Output the (x, y) coordinate of the center of the cell containing the given text.  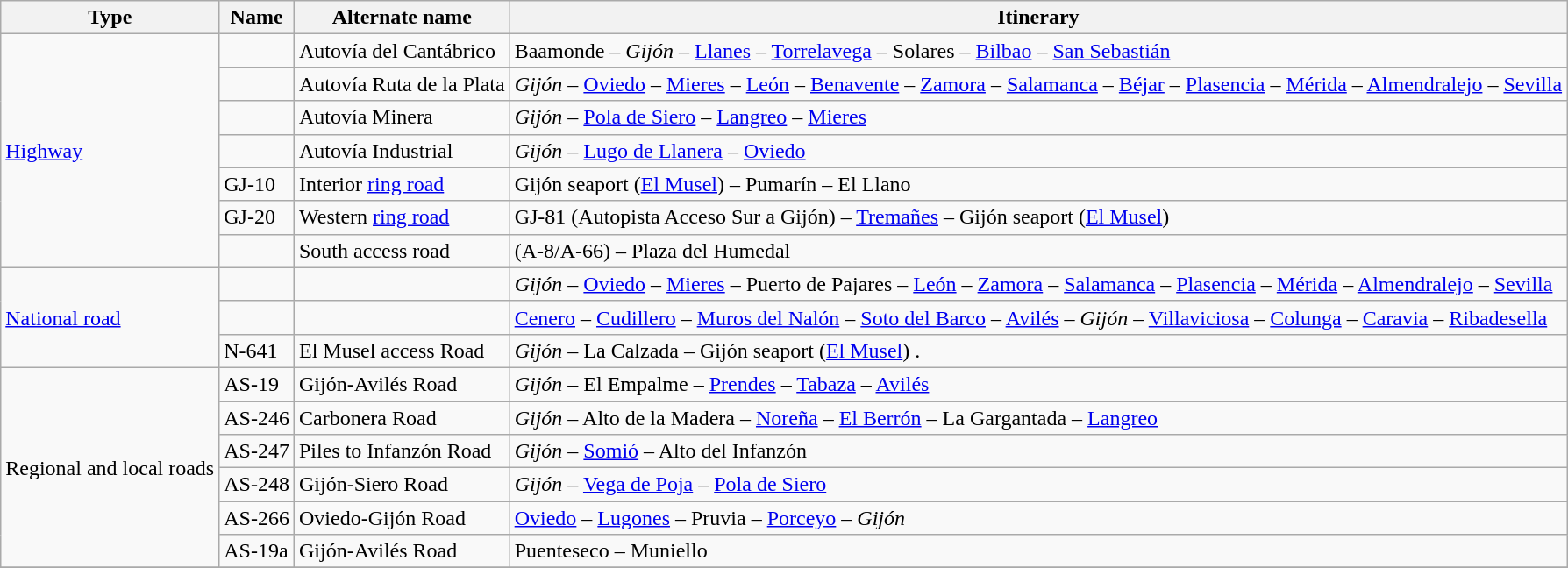
South access road (402, 251)
Type (110, 18)
Gijón – Pola de Siero – Langreo – Mieres (1038, 117)
National road (110, 317)
Piles to Infanzón Road (402, 451)
Carbonera Road (402, 418)
Name (257, 18)
Baamonde – Gijón – Llanes – Torrelavega – Solares – Bilbao – San Sebastián (1038, 51)
(A-8/A-66) – Plaza del Humedal (1038, 251)
AS-19a (257, 551)
GJ-10 (257, 184)
Gijón – Alto de la Madera – Noreña – El Berrón – La Gargantada – Langreo (1038, 418)
N-641 (257, 351)
Oviedo – Lugones – Pruvia – Porceyo – Gijón (1038, 518)
GJ-81 (Autopista Acceso Sur a Gijón) – Tremañes – Gijón seaport (El Musel) (1038, 217)
Autovía del Cantábrico (402, 51)
Autovía Ruta de la Plata (402, 84)
Oviedo-Gijón Road (402, 518)
Itinerary (1038, 18)
GJ-20 (257, 217)
Gijón – Oviedo – Mieres – León – Benavente – Zamora – Salamanca – Béjar – Plasencia – Mérida – Almendralejo – Sevilla (1038, 84)
Gijón – El Empalme – Prendes – Tabaza – Avilés (1038, 384)
AS-19 (257, 384)
Gijón-Siero Road (402, 485)
AS-247 (257, 451)
Gijón – Somió – Alto del Infanzón (1038, 451)
Gijón – Oviedo – Mieres – Puerto de Pajares – León – Zamora – Salamanca – Plasencia – Mérida – Almendralejo – Sevilla (1038, 284)
Western ring road (402, 217)
El Musel access Road (402, 351)
Highway (110, 151)
Gijón – La Calzada – Gijón seaport (El Musel) . (1038, 351)
Gijón – Lugo de Llanera – Oviedo (1038, 151)
Gijón seaport (El Musel) – Pumarín – El Llano (1038, 184)
AS-266 (257, 518)
Gijón – Vega de Poja – Pola de Siero (1038, 485)
AS-246 (257, 418)
Cenero – Cudillero – Muros del Nalón – Soto del Barco – Avilés – Gijón – Villaviciosa – Colunga – Caravia – Ribadesella (1038, 317)
Autovía Minera (402, 117)
AS-248 (257, 485)
Alternate name (402, 18)
Puenteseco – Muniello (1038, 551)
Regional and local roads (110, 467)
Autovía Industrial (402, 151)
Interior ring road (402, 184)
